Identify which cell holds the provided text, then report its [X, Y] central coordinate. 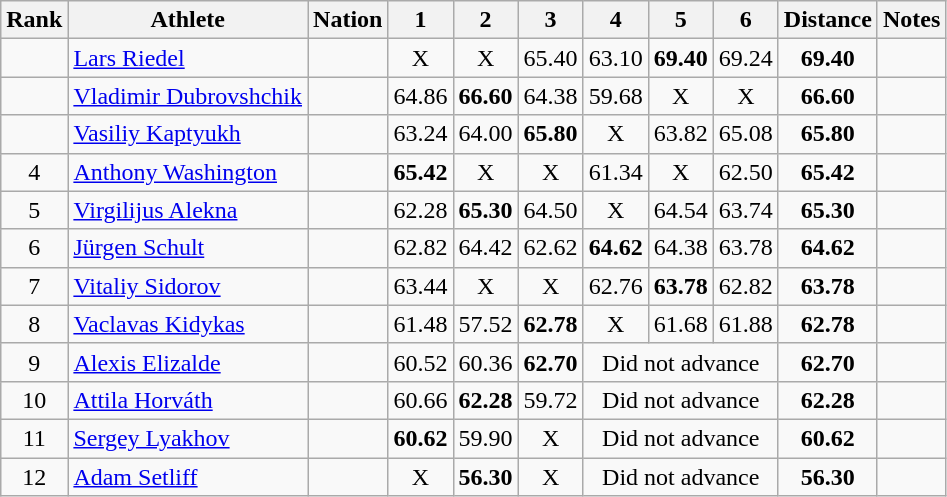
12 [34, 477]
63.82 [680, 134]
10 [34, 400]
63.74 [746, 210]
Sergey Lyakhov [188, 438]
8 [34, 324]
Notes [911, 20]
9 [34, 362]
63.24 [420, 134]
59.72 [550, 400]
65.08 [746, 134]
57.52 [486, 324]
Rank [34, 20]
Jürgen Schult [188, 248]
2 [486, 20]
60.52 [420, 362]
Athlete [188, 20]
62.62 [550, 248]
60.36 [486, 362]
63.10 [616, 58]
63.44 [420, 286]
Alexis Elizalde [188, 362]
61.88 [746, 324]
61.68 [680, 324]
59.90 [486, 438]
3 [550, 20]
61.34 [616, 172]
64.50 [550, 210]
62.76 [616, 286]
65.40 [550, 58]
Vladimir Dubrovshchik [188, 96]
Vaclavas Kidykas [188, 324]
11 [34, 438]
Lars Riedel [188, 58]
Adam Setliff [188, 477]
62.50 [746, 172]
7 [34, 286]
Virgilijus Alekna [188, 210]
64.54 [680, 210]
69.24 [746, 58]
64.86 [420, 96]
1 [420, 20]
Nation [348, 20]
Vasiliy Kaptyukh [188, 134]
59.68 [616, 96]
Distance [828, 20]
Anthony Washington [188, 172]
61.48 [420, 324]
64.00 [486, 134]
Vitaliy Sidorov [188, 286]
60.66 [420, 400]
Attila Horváth [188, 400]
64.42 [486, 248]
